Determine the (x, y) coordinate at the center of the cell enclosing the given text.  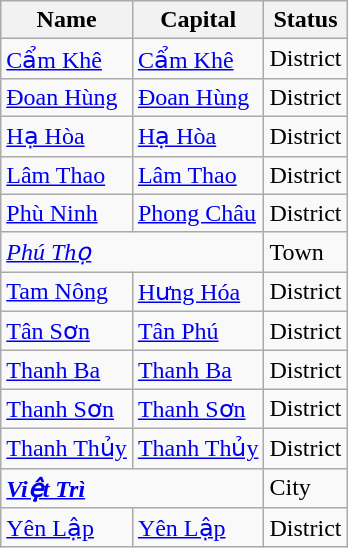
Tam Nông (67, 292)
Name (67, 20)
Phù Ninh (67, 213)
Status (306, 20)
Tân Phú (198, 331)
Phú Thọ (132, 252)
Việt Trì (132, 488)
Tân Sơn (67, 331)
Capital (198, 20)
Hưng Hóa (198, 292)
City (306, 488)
Phong Châu (198, 213)
Town (306, 252)
